Locate the cell with the specified text and output its [X, Y] center coordinate. 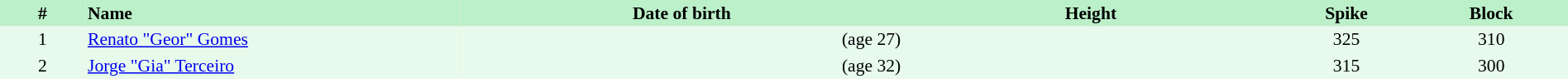
Block [1491, 13]
310 [1491, 40]
(age 32) [681, 66]
325 [1346, 40]
Date of birth [681, 13]
1 [43, 40]
300 [1491, 66]
(age 27) [681, 40]
315 [1346, 66]
Jorge "Gia" Terceiro [273, 66]
Name [273, 13]
# [43, 13]
Spike [1346, 13]
2 [43, 66]
Height [1090, 13]
Renato "Geor" Gomes [273, 40]
